Determine the [X, Y] coordinate at the center of the cell enclosing the given text.  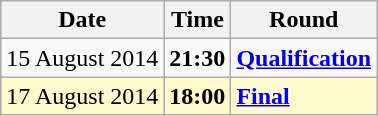
21:30 [198, 58]
Time [198, 20]
Round [304, 20]
15 August 2014 [82, 58]
18:00 [198, 96]
Date [82, 20]
Qualification [304, 58]
17 August 2014 [82, 96]
Final [304, 96]
